Identify which cell holds the provided text, then report its [X, Y] central coordinate. 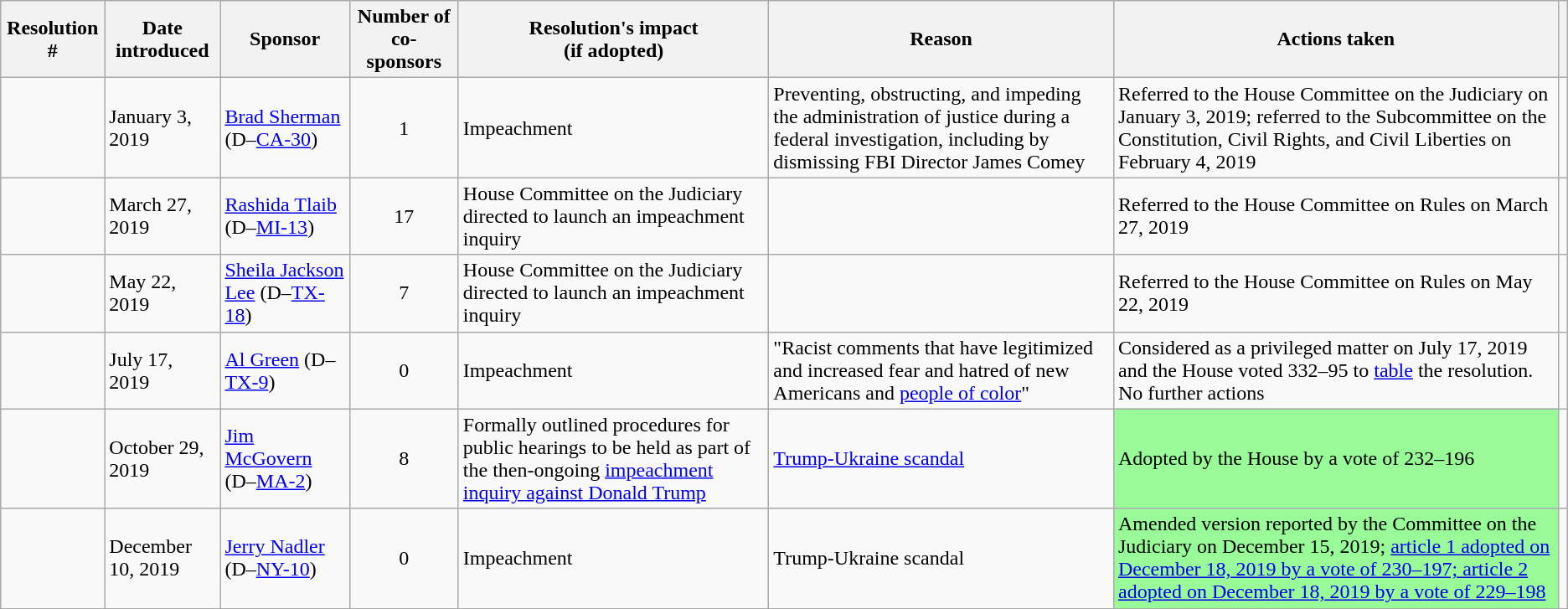
Preventing, obstructing, and impeding the administration of justice during a federal investigation, including by dismissing FBI Director James Comey [941, 127]
May 22, 2019 [162, 293]
17 [404, 216]
Jerry Nadler (D–NY-10) [285, 558]
Resolution # [53, 39]
Resolution's impact(if adopted) [613, 39]
8 [404, 459]
December 10, 2019 [162, 558]
July 17, 2019 [162, 370]
Rashida Tlaib (D–MI-13) [285, 216]
January 3, 2019 [162, 127]
Considered as a privileged matter on July 17, 2019 and the House voted 332–95 to table the resolution. No further actions [1335, 370]
Actions taken [1335, 39]
Adopted by the House by a vote of 232–196 [1335, 459]
Date introduced [162, 39]
Brad Sherman (D–CA-30) [285, 127]
Referred to the House Committee on Rules on March 27, 2019 [1335, 216]
7 [404, 293]
March 27, 2019 [162, 216]
Number of co-sponsors [404, 39]
October 29, 2019 [162, 459]
Al Green (D–TX-9) [285, 370]
Formally outlined procedures for public hearings to be held as part of the then-ongoing impeachment inquiry against Donald Trump [613, 459]
Sheila Jackson Lee (D–TX-18) [285, 293]
Referred to the House Committee on Rules on May 22, 2019 [1335, 293]
Jim McGovern (D–MA-2) [285, 459]
1 [404, 127]
Reason [941, 39]
"Racist comments that have legitimized and increased fear and hatred of new Americans and people of color" [941, 370]
Sponsor [285, 39]
